Capture the cell that displays the provided text and extract its [x, y] central coordinate. 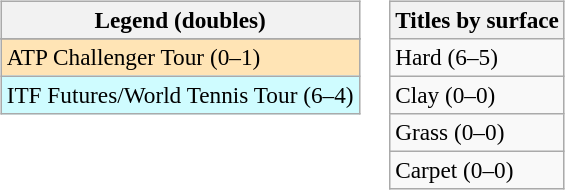
ITF Futures/World Tennis Tour (6–4) [180, 95]
ATP Challenger Tour (0–1) [180, 57]
Legend (doubles) [180, 20]
Carpet (0–0) [478, 171]
Grass (0–0) [478, 133]
Clay (0–0) [478, 95]
Titles by surface [478, 20]
Hard (6–5) [478, 57]
